Detect which cell encompasses the target text, then output its [X, Y] center coordinate. 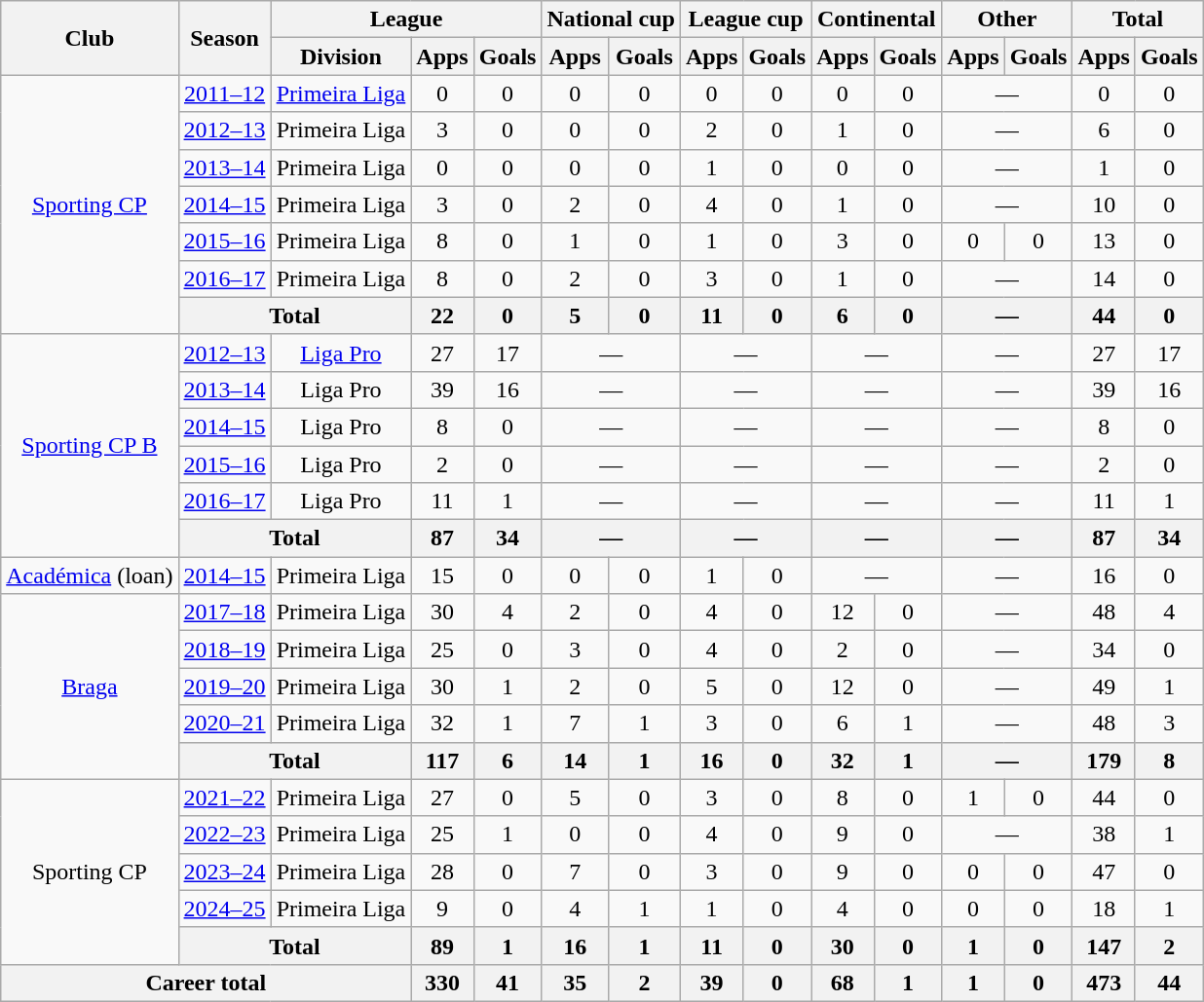
15 [442, 575]
35 [575, 983]
18 [1104, 909]
National cup [611, 19]
Académica (loan) [90, 575]
Season [224, 38]
2011–12 [224, 93]
League cup [745, 19]
2021–22 [224, 798]
2023–24 [224, 872]
179 [1104, 761]
League [406, 19]
89 [442, 946]
Career total [207, 983]
13 [1104, 241]
47 [1104, 872]
41 [508, 983]
117 [442, 761]
28 [442, 872]
2020–21 [224, 724]
38 [1104, 835]
2018–19 [224, 649]
Other [1007, 19]
Braga [90, 687]
2019–20 [224, 687]
68 [843, 983]
2022–23 [224, 835]
10 [1104, 204]
473 [1104, 983]
Continental [877, 19]
22 [442, 315]
147 [1104, 946]
49 [1104, 687]
330 [442, 983]
2024–25 [224, 909]
Division [341, 56]
Sporting CP B [90, 445]
2017–18 [224, 612]
Club [90, 38]
